Identify which cell holds the provided text, then report its [X, Y] central coordinate. 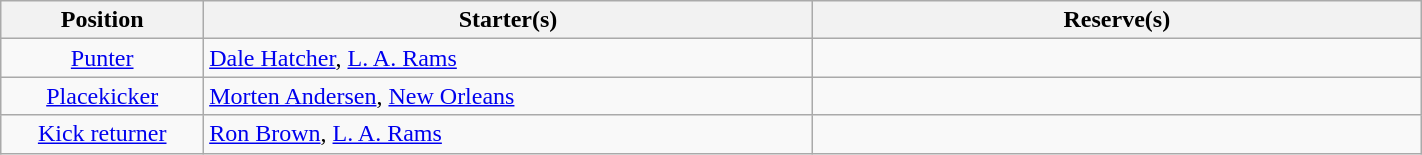
Dale Hatcher, L. A. Rams [508, 58]
Ron Brown, L. A. Rams [508, 134]
Starter(s) [508, 20]
Kick returner [102, 134]
Reserve(s) [1116, 20]
Morten Andersen, New Orleans [508, 96]
Punter [102, 58]
Position [102, 20]
Placekicker [102, 96]
